Scan for the cell matching the given text and deliver its [X, Y] coordinate at center. 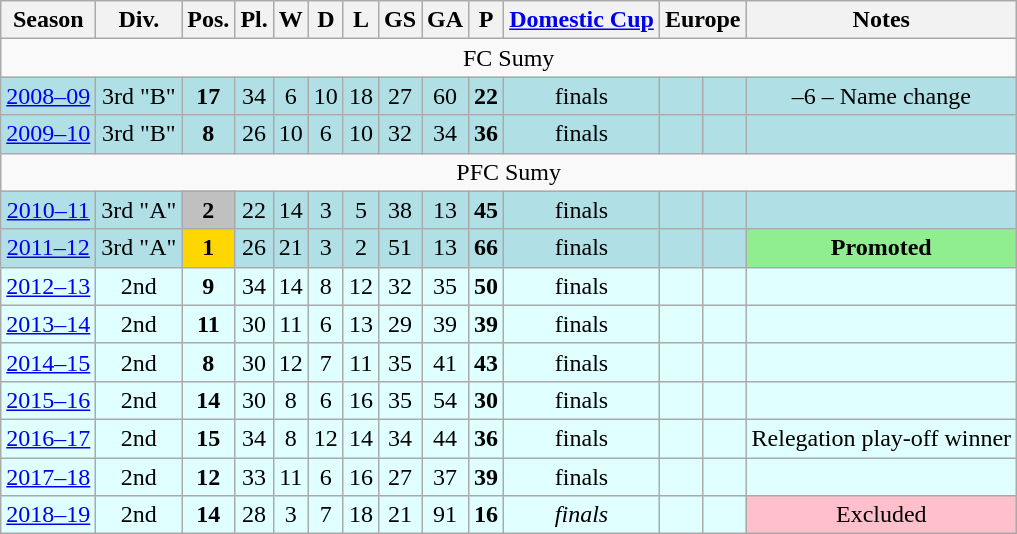
17 [208, 96]
Pos. [208, 20]
FC Sumy [509, 58]
41 [446, 362]
2012–13 [48, 286]
GS [400, 20]
33 [254, 477]
PFC Sumy [509, 172]
91 [446, 515]
2018–19 [48, 515]
38 [400, 210]
1 [208, 248]
Div. [139, 20]
2008–09 [48, 96]
37 [446, 477]
43 [486, 362]
9 [208, 286]
5 [360, 210]
2009–10 [48, 134]
GA [446, 20]
Relegation play-off winner [882, 438]
44 [446, 438]
66 [486, 248]
Europe [702, 20]
2016–17 [48, 438]
Season [48, 20]
2014–15 [48, 362]
60 [446, 96]
Pl. [254, 20]
29 [400, 324]
L [360, 20]
2017–18 [48, 477]
Promoted [882, 248]
2015–16 [48, 400]
Domestic Cup [582, 20]
P [486, 20]
50 [486, 286]
51 [400, 248]
W [290, 20]
2013–14 [48, 324]
28 [254, 515]
2011–12 [48, 248]
45 [486, 210]
2010–11 [48, 210]
Notes [882, 20]
15 [208, 438]
D [326, 20]
54 [446, 400]
Excluded [882, 515]
–6 – Name change [882, 96]
